Locate the cell with the specified text and output its (x, y) center coordinate. 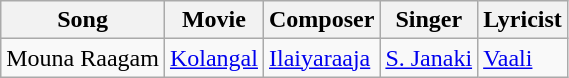
Kolangal (214, 58)
Lyricist (523, 20)
Vaali (523, 58)
Ilaiyaraaja (321, 58)
Song (83, 20)
Mouna Raagam (83, 58)
Composer (321, 20)
Singer (429, 20)
Movie (214, 20)
S. Janaki (429, 58)
